Capture the cell that displays the provided text and extract its [x, y] central coordinate. 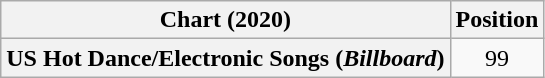
US Hot Dance/Electronic Songs (Billboard) [226, 58]
Chart (2020) [226, 20]
Position [497, 20]
99 [497, 58]
